Provide the (X, Y) coordinate of the cell's center where the given text is located.  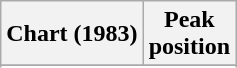
Chart (1983) (72, 34)
Peakposition (189, 34)
